Pinpoint the cell where the given text exists, returning its (x, y) midpoint coordinate. 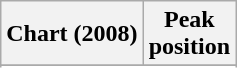
Chart (2008) (72, 34)
Peakposition (189, 34)
